Search for the cell housing the specified text and yield its [X, Y] center coordinate. 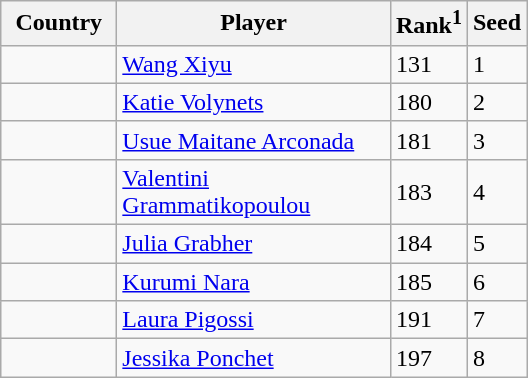
7 [496, 320]
185 [428, 282]
181 [428, 140]
4 [496, 192]
Jessika Ponchet [254, 358]
184 [428, 244]
3 [496, 140]
Katie Volynets [254, 102]
131 [428, 64]
Seed [496, 24]
5 [496, 244]
180 [428, 102]
1 [496, 64]
183 [428, 192]
Player [254, 24]
6 [496, 282]
Usue Maitane Arconada [254, 140]
191 [428, 320]
Kurumi Nara [254, 282]
8 [496, 358]
197 [428, 358]
Country [59, 24]
Valentini Grammatikopoulou [254, 192]
Laura Pigossi [254, 320]
Rank1 [428, 24]
Wang Xiyu [254, 64]
2 [496, 102]
Julia Grabher [254, 244]
